For the text-containing cell, return its midpoint in [X, Y] coordinate format. 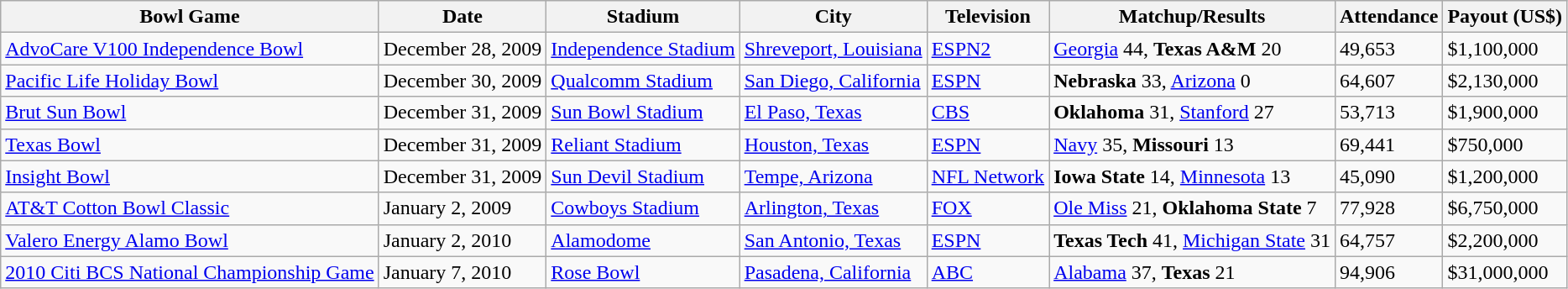
Tempe, Arizona [833, 176]
Cowboys Stadium [643, 208]
Ole Miss 21, Oklahoma State 7 [1192, 208]
Bowl Game [190, 17]
Rose Bowl [643, 272]
Pacific Life Holiday Bowl [190, 81]
$1,100,000 [1505, 49]
Sun Devil Stadium [643, 176]
NFL Network [988, 176]
Independence Stadium [643, 49]
Alabama 37, Texas 21 [1192, 272]
Reliant Stadium [643, 144]
Pasadena, California [833, 272]
Navy 35, Missouri 13 [1192, 144]
64,757 [1388, 240]
69,441 [1388, 144]
AdvoCare V100 Independence Bowl [190, 49]
Texas Tech 41, Michigan State 31 [1192, 240]
49,653 [1388, 49]
El Paso, Texas [833, 113]
94,906 [1388, 272]
Date [463, 17]
Valero Energy Alamo Bowl [190, 240]
Payout (US$) [1505, 17]
Houston, Texas [833, 144]
January 7, 2010 [463, 272]
Matchup/Results [1192, 17]
Oklahoma 31, Stanford 27 [1192, 113]
December 28, 2009 [463, 49]
$2,130,000 [1505, 81]
Shreveport, Louisiana [833, 49]
$31,000,000 [1505, 272]
2010 Citi BCS National Championship Game [190, 272]
Arlington, Texas [833, 208]
Iowa State 14, Minnesota 13 [1192, 176]
City [833, 17]
ESPN2 [988, 49]
Attendance [1388, 17]
Nebraska 33, Arizona 0 [1192, 81]
Television [988, 17]
$6,750,000 [1505, 208]
Sun Bowl Stadium [643, 113]
ABC [988, 272]
Georgia 44, Texas A&M 20 [1192, 49]
January 2, 2010 [463, 240]
77,928 [1388, 208]
Stadium [643, 17]
$2,200,000 [1505, 240]
45,090 [1388, 176]
December 30, 2009 [463, 81]
AT&T Cotton Bowl Classic [190, 208]
$1,900,000 [1505, 113]
Qualcomm Stadium [643, 81]
$750,000 [1505, 144]
Alamodome [643, 240]
San Antonio, Texas [833, 240]
January 2, 2009 [463, 208]
San Diego, California [833, 81]
FOX [988, 208]
CBS [988, 113]
53,713 [1388, 113]
Brut Sun Bowl [190, 113]
Texas Bowl [190, 144]
$1,200,000 [1505, 176]
Insight Bowl [190, 176]
64,607 [1388, 81]
